Scan for the cell matching the given text and deliver its [X, Y] coordinate at center. 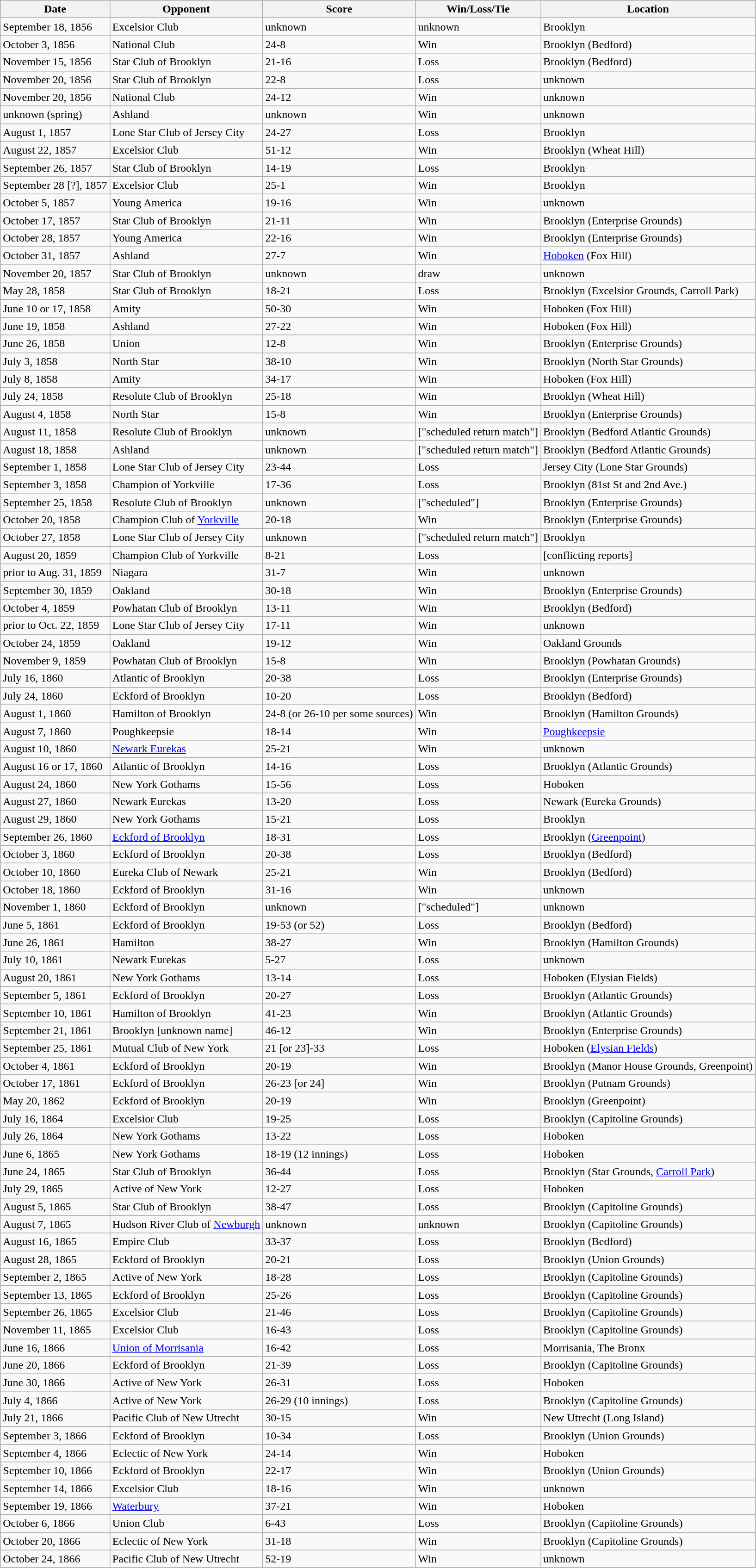
October 4, 1861 [55, 1066]
August 7, 1865 [55, 1224]
Union Club [186, 1524]
26-31 [339, 1383]
September 26, 1860 [55, 837]
August 18, 1858 [55, 449]
July 24, 1860 [55, 696]
Empire Club [186, 1242]
27-7 [339, 256]
May 20, 1862 [55, 1101]
October 24, 1859 [55, 643]
August 16, 1865 [55, 1242]
October 18, 1860 [55, 890]
July 8, 1858 [55, 379]
21 [or 23]-33 [339, 1048]
August 16 or 17, 1860 [55, 766]
September 26, 1865 [55, 1312]
15-56 [339, 784]
September 25, 1858 [55, 502]
August 29, 1860 [55, 819]
Eureka Club of Newark [186, 872]
July 29, 1865 [55, 1189]
July 16, 1860 [55, 678]
Brooklyn (Manor House Grounds, Greenpoint) [648, 1066]
50-30 [339, 309]
July 24, 1858 [55, 397]
June 30, 1866 [55, 1383]
18-28 [339, 1277]
24-27 [339, 132]
18-21 [339, 291]
12-8 [339, 344]
June 10 or 17, 1858 [55, 309]
38-47 [339, 1207]
13-11 [339, 608]
September 13, 1865 [55, 1295]
23-44 [339, 467]
Score [339, 9]
prior to Aug. 31, 1859 [55, 573]
22-16 [339, 238]
Brooklyn (Excelsior Grounds, Carroll Park) [648, 291]
August 4, 1858 [55, 414]
draw [478, 273]
10-20 [339, 696]
August 20, 1861 [55, 978]
Waterbury [186, 1506]
14-16 [339, 766]
21-16 [339, 62]
Newark (Eureka Grounds) [648, 802]
September 5, 1861 [55, 995]
38-27 [339, 942]
41-23 [339, 1013]
18-16 [339, 1488]
October 3, 1860 [55, 855]
26-29 (10 innings) [339, 1401]
August 1, 1857 [55, 132]
July 4, 1866 [55, 1401]
November 20, 1857 [55, 273]
October 5, 1857 [55, 203]
New Utrecht (Long Island) [648, 1418]
10-34 [339, 1436]
19-12 [339, 643]
October 17, 1861 [55, 1084]
October 20, 1866 [55, 1541]
July 26, 1864 [55, 1136]
Win/Loss/Tie [478, 9]
30-18 [339, 590]
September 10, 1861 [55, 1013]
6-43 [339, 1524]
18-19 (12 innings) [339, 1154]
October 3, 1856 [55, 44]
September 30, 1859 [55, 590]
Brooklyn (Putnam Grounds) [648, 1084]
21-46 [339, 1312]
25-26 [339, 1295]
38-10 [339, 361]
November 11, 1865 [55, 1330]
17-11 [339, 626]
June 20, 1866 [55, 1365]
26-23 [or 24] [339, 1084]
Hamilton [186, 942]
31-7 [339, 573]
18-31 [339, 837]
October 27, 1858 [55, 538]
June 26, 1861 [55, 942]
52-19 [339, 1559]
20-18 [339, 520]
Champion of Yorkville [186, 484]
31-18 [339, 1541]
Union of Morrisania [186, 1348]
November 15, 1856 [55, 62]
5-27 [339, 960]
September 25, 1861 [55, 1048]
30-15 [339, 1418]
September 18, 1856 [55, 27]
September 3, 1866 [55, 1436]
Hudson River Club of Newburgh [186, 1224]
September 3, 1858 [55, 484]
8-21 [339, 555]
33-37 [339, 1242]
October 31, 1857 [55, 256]
Oakland Grounds [648, 643]
31-16 [339, 890]
17-36 [339, 484]
19-16 [339, 203]
August 1, 1860 [55, 713]
27-22 [339, 326]
[conflicting reports] [648, 555]
Date [55, 9]
October 17, 1857 [55, 221]
June 6, 1865 [55, 1154]
September 28 [?], 1857 [55, 185]
16-42 [339, 1348]
July 16, 1864 [55, 1119]
21-39 [339, 1365]
Niagara [186, 573]
13-14 [339, 978]
prior to Oct. 22, 1859 [55, 626]
24-8 (or 26-10 per some sources) [339, 713]
October 6, 1866 [55, 1524]
12-27 [339, 1189]
August 11, 1858 [55, 432]
24-12 [339, 97]
June 19, 1858 [55, 326]
August 7, 1860 [55, 731]
Brooklyn [unknown name] [186, 1030]
August 10, 1860 [55, 749]
September 10, 1866 [55, 1471]
Morrisania, The Bronx [648, 1348]
September 4, 1866 [55, 1453]
21-11 [339, 221]
Union [186, 344]
15-21 [339, 819]
November 9, 1859 [55, 661]
34-17 [339, 379]
Brooklyn (North Star Grounds) [648, 361]
Brooklyn (Powhatan Grounds) [648, 661]
Brooklyn (81st St and 2nd Ave.) [648, 484]
24-14 [339, 1453]
19-53 (or 52) [339, 925]
Mutual Club of New York [186, 1048]
46-12 [339, 1030]
July 21, 1866 [55, 1418]
October 28, 1857 [55, 238]
18-14 [339, 731]
June 5, 1861 [55, 925]
November 1, 1860 [55, 907]
22-17 [339, 1471]
August 22, 1857 [55, 150]
September 2, 1865 [55, 1277]
September 26, 1857 [55, 167]
20-27 [339, 995]
June 16, 1866 [55, 1348]
July 10, 1861 [55, 960]
Opponent [186, 9]
September 21, 1861 [55, 1030]
May 28, 1858 [55, 291]
25-18 [339, 397]
19-25 [339, 1119]
24-8 [339, 44]
Jersey City (Lone Star Grounds) [648, 467]
September 14, 1866 [55, 1488]
October 4, 1859 [55, 608]
20-21 [339, 1259]
August 28, 1865 [55, 1259]
25-1 [339, 185]
June 24, 1865 [55, 1171]
August 24, 1860 [55, 784]
Location [648, 9]
unknown (spring) [55, 115]
August 20, 1859 [55, 555]
16-43 [339, 1330]
22-8 [339, 80]
Brooklyn (Star Grounds, Carroll Park) [648, 1171]
October 10, 1860 [55, 872]
13-22 [339, 1136]
36-44 [339, 1171]
51-12 [339, 150]
13-20 [339, 802]
September 1, 1858 [55, 467]
October 20, 1858 [55, 520]
September 19, 1866 [55, 1506]
June 26, 1858 [55, 344]
August 27, 1860 [55, 802]
July 3, 1858 [55, 361]
14-19 [339, 167]
August 5, 1865 [55, 1207]
37-21 [339, 1506]
October 24, 1866 [55, 1559]
